Return the (X, Y) coordinate for the center point of the cell that contains the specified text.  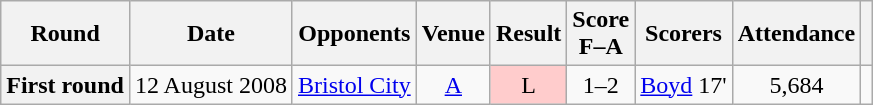
1–2 (601, 85)
L (528, 85)
First round (66, 85)
Bristol City (354, 85)
12 August 2008 (210, 85)
Attendance (796, 34)
Round (66, 34)
ScoreF–A (601, 34)
Venue (453, 34)
5,684 (796, 85)
Boyd 17' (684, 85)
Date (210, 34)
Opponents (354, 34)
Result (528, 34)
Scorers (684, 34)
A (453, 85)
